Determine the (x, y) coordinate at the center of the cell enclosing the given text.  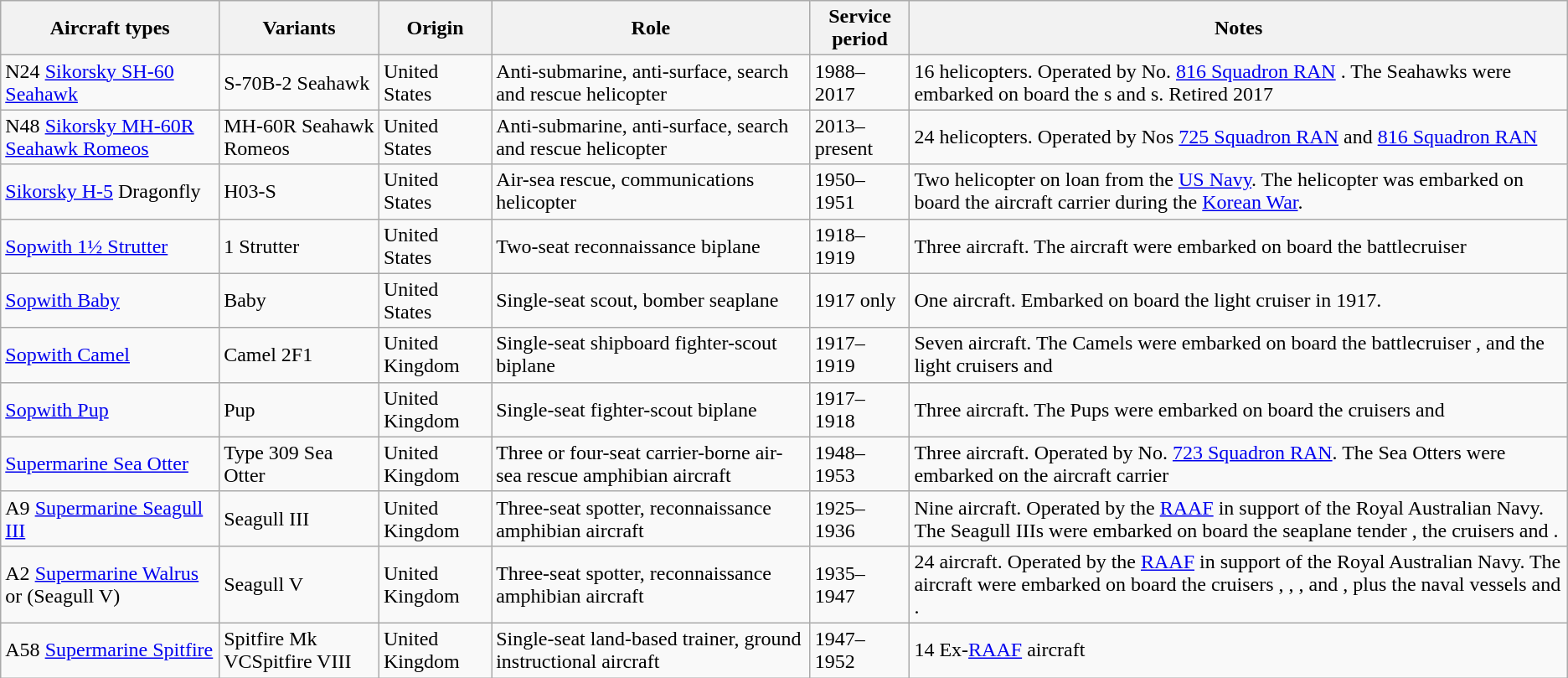
Three or four-seat carrier-borne air-sea rescue amphibian aircraft (652, 464)
14 Ex-RAAF aircraft (1238, 650)
Single-seat shipboard fighter-scout biplane (652, 355)
2013–present (859, 137)
24 helicopters. Operated by Nos 725 Squadron RAN and 816 Squadron RAN (1238, 137)
Sopwith Pup (111, 409)
1948–1953 (859, 464)
1950–1951 (859, 191)
Variants (300, 28)
Pup (300, 409)
Type 309 Sea Otter (300, 464)
1917 only (859, 300)
Single-seat fighter-scout biplane (652, 409)
1925–1936 (859, 518)
Two-seat reconnaissance biplane (652, 246)
16 helicopters. Operated by No. 816 Squadron RAN . The Seahawks were embarked on board the s and s. Retired 2017 (1238, 82)
1917–1918 (859, 409)
Camel 2F1 (300, 355)
MH-60R Seahawk Romeos (300, 137)
Single-seat scout, bomber seaplane (652, 300)
A58 Supermarine Spitfire (111, 650)
1947–1952 (859, 650)
Service period (859, 28)
1918–1919 (859, 246)
Sopwith Baby (111, 300)
1 Strutter (300, 246)
S-70B-2 Seahawk (300, 82)
One aircraft. Embarked on board the light cruiser in 1917. (1238, 300)
1935–1947 (859, 584)
Role (652, 28)
Spitfire Mk VCSpitfire VIII (300, 650)
Sopwith Camel (111, 355)
Supermarine Sea Otter (111, 464)
Sopwith 1½ Strutter (111, 246)
Air-sea rescue, communications helicopter (652, 191)
Three aircraft. Operated by No. 723 Squadron RAN. The Sea Otters were embarked on the aircraft carrier (1238, 464)
1917–1919 (859, 355)
Single-seat land-based trainer, ground instructional aircraft (652, 650)
Seagull III (300, 518)
H03-S (300, 191)
Seagull V (300, 584)
1988–2017 (859, 82)
A2 Supermarine Walrus or (Seagull V) (111, 584)
Origin (435, 28)
Baby (300, 300)
Aircraft types (111, 28)
N48 Sikorsky MH-60R Seahawk Romeos (111, 137)
Three aircraft. The aircraft were embarked on board the battlecruiser (1238, 246)
Sikorsky H-5 Dragonfly (111, 191)
A9 Supermarine Seagull III (111, 518)
Seven aircraft. The Camels were embarked on board the battlecruiser , and the light cruisers and (1238, 355)
Three aircraft. The Pups were embarked on board the cruisers and (1238, 409)
Two helicopter on loan from the US Navy. The helicopter was embarked on board the aircraft carrier during the Korean War. (1238, 191)
N24 Sikorsky SH-60 Seahawk (111, 82)
Notes (1238, 28)
